Scan for the cell matching the given text and deliver its [x, y] coordinate at center. 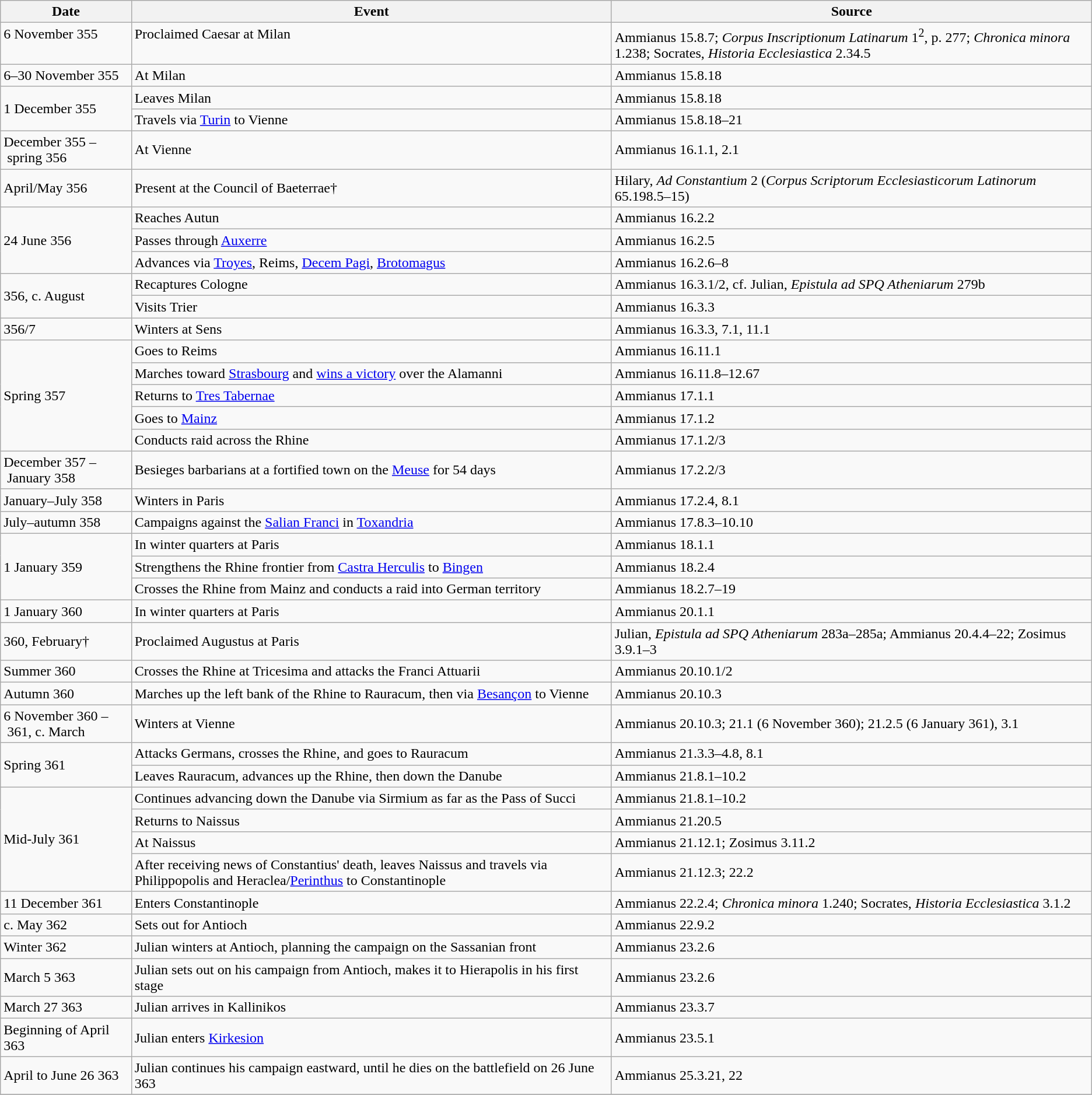
At Naissus [371, 842]
Ammianus 21.12.1; Zosimus 3.11.2 [852, 842]
Ammianus 15.8.7; Corpus Inscriptionum Latinarum 12, p. 277; Chronica minora 1.238; Socrates, Historia Ecclesiastica 2.34.5 [852, 44]
Proclaimed Caesar at Milan [371, 44]
Enters Constantinople [371, 902]
Ammianus 16.2.2 [852, 218]
Advances via Troyes, Reims, Decem Pagi, Brotomagus [371, 263]
Winters at Sens [371, 329]
6 November 360 – 361, c. March [66, 723]
Leaves Milan [371, 97]
Ammianus 21.12.3; 22.2 [852, 873]
March 5 363 [66, 978]
Source [852, 12]
Ammianus 17.1.1 [852, 396]
Ammianus 18.2.7–19 [852, 589]
Julian winters at Antioch, planning the campaign on the Sassanian front [371, 947]
Ammianus 25.3.21, 22 [852, 1076]
Goes to Reims [371, 351]
Strengthens the Rhine frontier from Castra Herculis to Bingen [371, 567]
Sets out for Antioch [371, 925]
Crosses the Rhine at Tricesima and attacks the Franci Attuarii [371, 671]
Autumn 360 [66, 694]
Ammianus 20.1.1 [852, 611]
Winters in Paris [371, 500]
Travels via Turin to Vienne [371, 120]
Julian enters Kirkesion [371, 1037]
Visits Trier [371, 307]
Julian, Epistula ad SPQ Atheniarum 283a–285a; Ammianus 20.4.4–22; Zosimus 3.9.1–3 [852, 642]
Ammianus 22.9.2 [852, 925]
1 December 355 [66, 109]
Ammianus 21.3.3–4.8, 8.1 [852, 754]
Continues advancing down the Danube via Sirmium as far as the Pass of Succi [371, 798]
Ammianus 16.2.6–8 [852, 263]
Recaptures Cologne [371, 285]
Present at the Council of Baeterrae† [371, 188]
After receiving news of Constantius' death, leaves Naissus and travels via Philippopolis and Heraclea/Perinthus to Constantinople [371, 873]
11 December 361 [66, 902]
Ammianus 18.2.4 [852, 567]
Returns to Tres Tabernae [371, 396]
Mid-July 361 [66, 839]
Ammianus 23.5.1 [852, 1037]
Winters at Vienne [371, 723]
Spring 361 [66, 765]
Ammianus 17.1.2/3 [852, 440]
Attacks Germans, crosses the Rhine, and goes to Rauracum [371, 754]
Crosses the Rhine from Mainz and conducts a raid into German territory [371, 589]
Ammianus 16.11.8–12.67 [852, 373]
356/7 [66, 329]
At Vienne [371, 151]
24 June 356 [66, 240]
Julian continues his campaign eastward, until he dies on the battlefield on 26 June 363 [371, 1076]
Ammianus 20.10.3 [852, 694]
Marches toward Strasbourg and wins a victory over the Alamanni [371, 373]
Ammianus 15.8.18–21 [852, 120]
Ammianus 17.2.4, 8.1 [852, 500]
1 January 360 [66, 611]
6 November 355 [66, 44]
Leaves Rauracum, advances up the Rhine, then down the Danube [371, 776]
360, February† [66, 642]
Date [66, 12]
July–autumn 358 [66, 522]
Spring 357 [66, 396]
April to June 26 363 [66, 1076]
Ammianus 16.3.3 [852, 307]
At Milan [371, 75]
January–July 358 [66, 500]
December 357 – January 358 [66, 470]
Proclaimed Augustus at Paris [371, 642]
Hilary, Ad Constantium 2 (Corpus Scriptorum Ecclesiasticorum Latinorum 65.198.5–15) [852, 188]
December 355 – spring 356 [66, 151]
Ammianus 17.2.2/3 [852, 470]
Goes to Mainz [371, 418]
Julian sets out on his campaign from Antioch, makes it to Hierapolis in his first stage [371, 978]
Besieges barbarians at a fortified town on the Meuse for 54 days [371, 470]
Julian arrives in Kallinikos [371, 1007]
Ammianus 21.20.5 [852, 820]
Ammianus 20.10.3; 21.1 (6 November 360); 21.2.5 (6 January 361), 3.1 [852, 723]
Marches up the left bank of the Rhine to Rauracum, then via Besançon to Vienne [371, 694]
6–30 November 355 [66, 75]
Ammianus 16.2.5 [852, 240]
Ammianus 16.3.1/2, cf. Julian, Epistula ad SPQ Atheniarum 279b [852, 285]
Returns to Naissus [371, 820]
March 27 363 [66, 1007]
Winter 362 [66, 947]
April/May 356 [66, 188]
356, c. August [66, 296]
Summer 360 [66, 671]
Ammianus 17.1.2 [852, 418]
Ammianus 20.10.1/2 [852, 671]
Passes through Auxerre [371, 240]
Event [371, 12]
Ammianus 18.1.1 [852, 545]
Ammianus 23.3.7 [852, 1007]
Ammianus 16.3.3, 7.1, 11.1 [852, 329]
Campaigns against the Salian Franci in Toxandria [371, 522]
Ammianus 16.11.1 [852, 351]
Beginning of April 363 [66, 1037]
1 January 359 [66, 567]
Conducts raid across the Rhine [371, 440]
Reaches Autun [371, 218]
c. May 362 [66, 925]
Ammianus 16.1.1, 2.1 [852, 151]
Ammianus 22.2.4; Chronica minora 1.240; Socrates, Historia Ecclesiastica 3.1.2 [852, 902]
Ammianus 17.8.3–10.10 [852, 522]
